Determine the (x, y) coordinate at the center of the cell enclosing the given text.  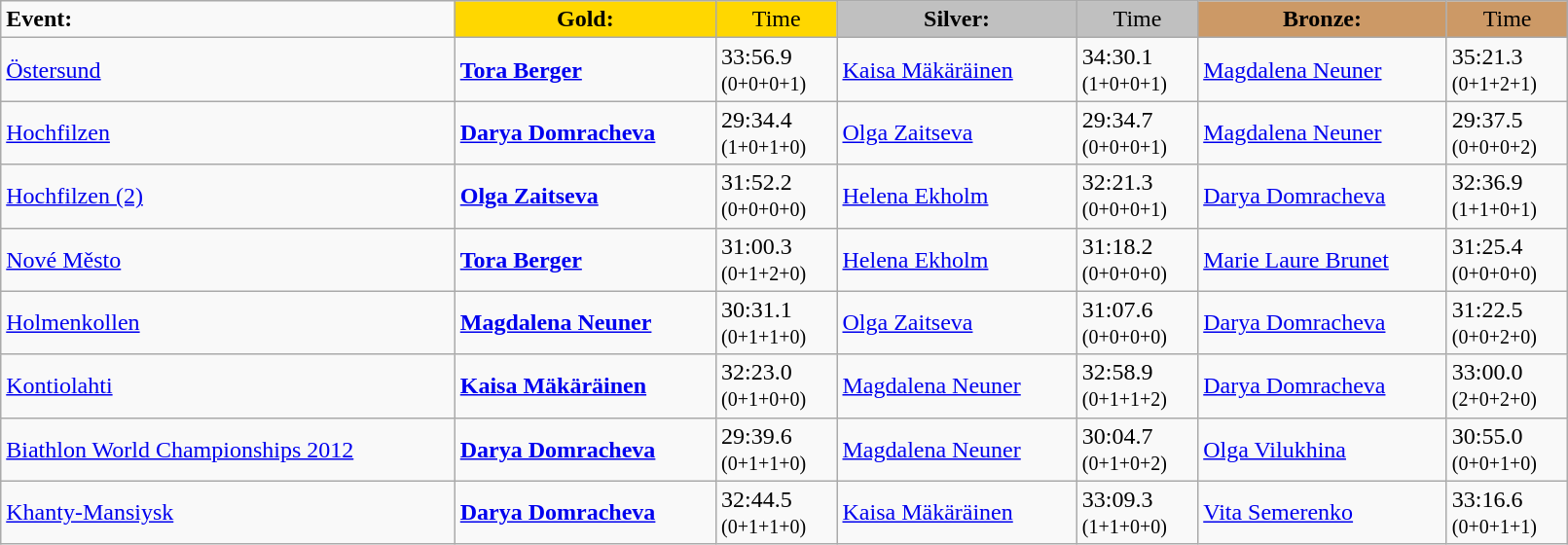
Nové Město (228, 259)
Kontiolahti (228, 385)
31:07.6(0+0+0+0) (1137, 323)
30:04.7(0+1+0+2) (1137, 450)
Khanty-Mansiysk (228, 512)
29:34.7(0+0+0+1) (1137, 132)
31:18.2(0+0+0+0) (1137, 259)
32:44.5(0+1+1+0) (777, 512)
Hochfilzen (2) (228, 197)
29:39.6(0+1+1+0) (777, 450)
35:21.3(0+1+2+1) (1507, 70)
32:23.0(0+1+0+0) (777, 385)
Biathlon World Championships 2012 (228, 450)
30:55.0(0+0+1+0) (1507, 450)
Östersund (228, 70)
34:30.1(1+0+0+1) (1137, 70)
Holmenkollen (228, 323)
Olga Vilukhina (1323, 450)
29:37.5(0+0+0+2) (1507, 132)
31:22.5(0+0+2+0) (1507, 323)
Vita Semerenko (1323, 512)
Hochfilzen (228, 132)
Gold: (585, 19)
31:00.3(0+1+2+0) (777, 259)
31:25.4(0+0+0+0) (1507, 259)
33:09.3(1+1+0+0) (1137, 512)
32:21.3(0+0+0+1) (1137, 197)
Silver: (957, 19)
Event: (228, 19)
30:31.1(0+1+1+0) (777, 323)
Bronze: (1323, 19)
29:34.4(1+0+1+0) (777, 132)
33:00.0(2+0+2+0) (1507, 385)
33:56.9(0+0+0+1) (777, 70)
31:52.2(0+0+0+0) (777, 197)
33:16.6 (0+0+1+1) (1507, 512)
32:58.9(0+1+1+2) (1137, 385)
32:36.9(1+1+0+1) (1507, 197)
Marie Laure Brunet (1323, 259)
